Locate the cell with the specified text and output its (X, Y) center coordinate. 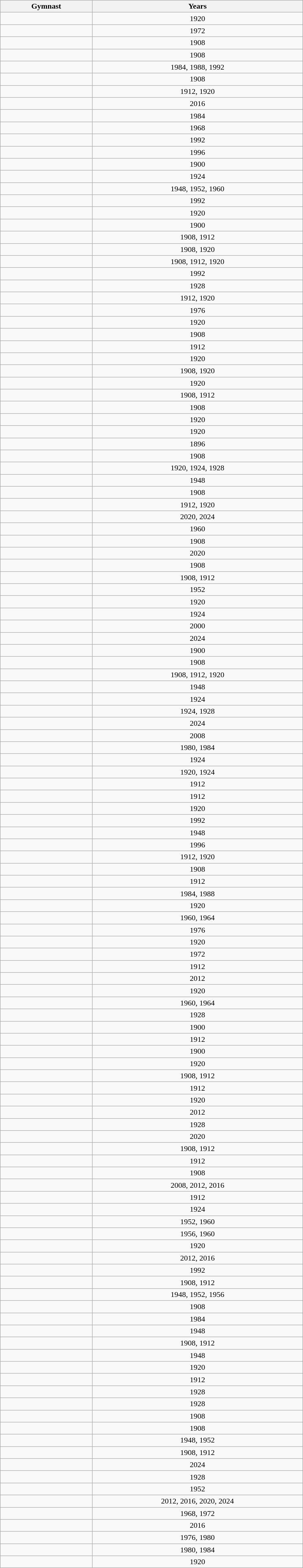
1968, 1972 (198, 1513)
2000 (198, 626)
1920, 1924 (198, 772)
1948, 1952 (198, 1440)
1920, 1924, 1928 (198, 468)
2012, 2016, 2020, 2024 (198, 1501)
1984, 1988 (198, 893)
1896 (198, 444)
2020, 2024 (198, 517)
1952, 1960 (198, 1222)
2008, 2012, 2016 (198, 1185)
1976, 1980 (198, 1538)
Years (198, 6)
2012, 2016 (198, 1258)
1968 (198, 128)
1948, 1952, 1956 (198, 1294)
1956, 1960 (198, 1234)
1924, 1928 (198, 711)
Gymnast (46, 6)
1960 (198, 529)
1948, 1952, 1960 (198, 189)
2008 (198, 735)
1984, 1988, 1992 (198, 67)
